Pinpoint the cell where the given text exists, returning its (X, Y) midpoint coordinate. 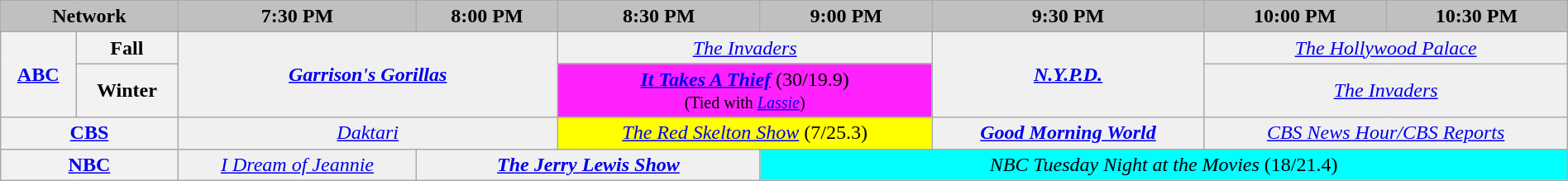
Winter (127, 91)
Garrison's Gorillas (367, 74)
ABC (38, 74)
NBC (89, 164)
The Hollywood Palace (1386, 48)
7:30 PM (298, 17)
10:00 PM (1295, 17)
Daktari (367, 133)
It Takes A Thief (30/19.9)(Tied with Lassie) (744, 91)
The Red Skelton Show (7/25.3) (744, 133)
NBC Tuesday Night at the Movies (18/21.4) (1164, 164)
8:00 PM (488, 17)
9:30 PM (1068, 17)
I Dream of Jeannie (298, 164)
Network (89, 17)
N.Y.P.D. (1068, 74)
10:30 PM (1477, 17)
Good Morning World (1068, 133)
The Jerry Lewis Show (589, 164)
8:30 PM (658, 17)
CBS (89, 133)
Fall (127, 48)
CBS News Hour/CBS Reports (1386, 133)
9:00 PM (846, 17)
